For the text-containing cell, return its midpoint in (X, Y) coordinate format. 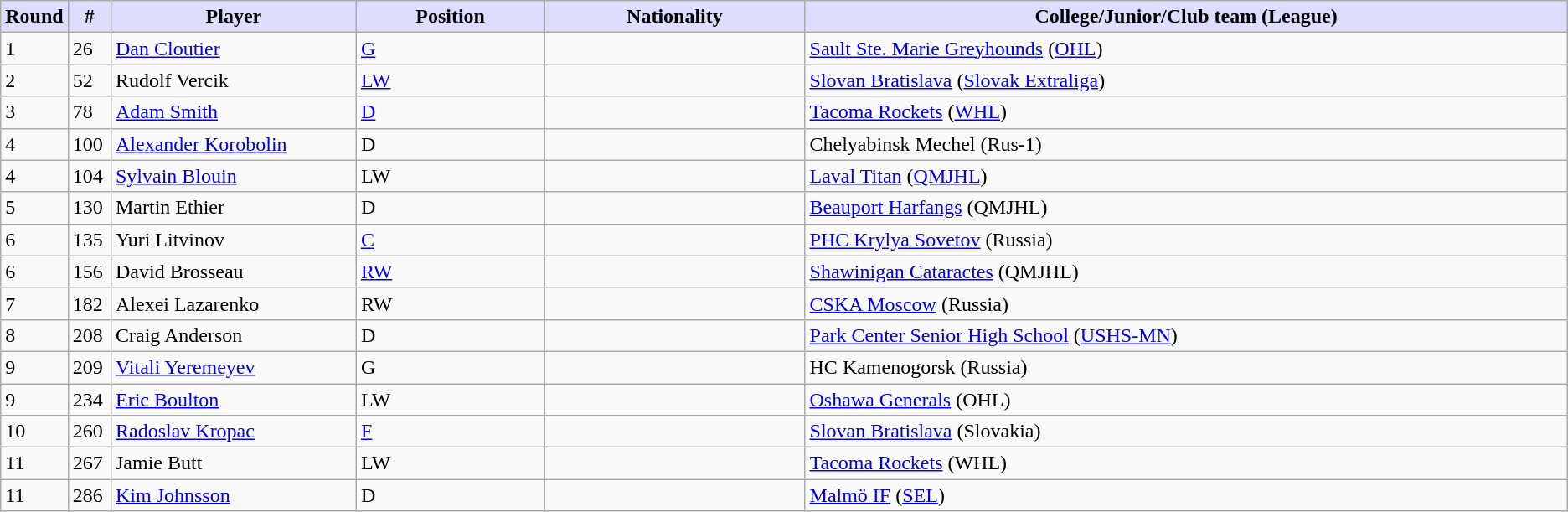
8 (34, 335)
Radoslav Kropac (233, 432)
Chelyabinsk Mechel (Rus-1) (1186, 144)
286 (89, 495)
HC Kamenogorsk (Russia) (1186, 367)
Sylvain Blouin (233, 176)
# (89, 17)
3 (34, 112)
Rudolf Vercik (233, 80)
26 (89, 49)
Player (233, 17)
5 (34, 208)
Kim Johnsson (233, 495)
Round (34, 17)
156 (89, 272)
Beauport Harfangs (QMJHL) (1186, 208)
Vitali Yeremeyev (233, 367)
260 (89, 432)
Slovan Bratislava (Slovakia) (1186, 432)
Yuri Litvinov (233, 240)
182 (89, 303)
PHC Krylya Sovetov (Russia) (1186, 240)
C (450, 240)
234 (89, 400)
2 (34, 80)
130 (89, 208)
Position (450, 17)
CSKA Moscow (Russia) (1186, 303)
78 (89, 112)
208 (89, 335)
Jamie Butt (233, 463)
Oshawa Generals (OHL) (1186, 400)
1 (34, 49)
135 (89, 240)
52 (89, 80)
7 (34, 303)
Eric Boulton (233, 400)
Adam Smith (233, 112)
Malmö IF (SEL) (1186, 495)
Dan Cloutier (233, 49)
Martin Ethier (233, 208)
Shawinigan Cataractes (QMJHL) (1186, 272)
Craig Anderson (233, 335)
F (450, 432)
10 (34, 432)
Alexei Lazarenko (233, 303)
Laval Titan (QMJHL) (1186, 176)
Nationality (675, 17)
100 (89, 144)
College/Junior/Club team (League) (1186, 17)
209 (89, 367)
Sault Ste. Marie Greyhounds (OHL) (1186, 49)
Alexander Korobolin (233, 144)
104 (89, 176)
Park Center Senior High School (USHS-MN) (1186, 335)
David Brosseau (233, 272)
Slovan Bratislava (Slovak Extraliga) (1186, 80)
267 (89, 463)
